Return [X, Y] of the center of cell containing provided text 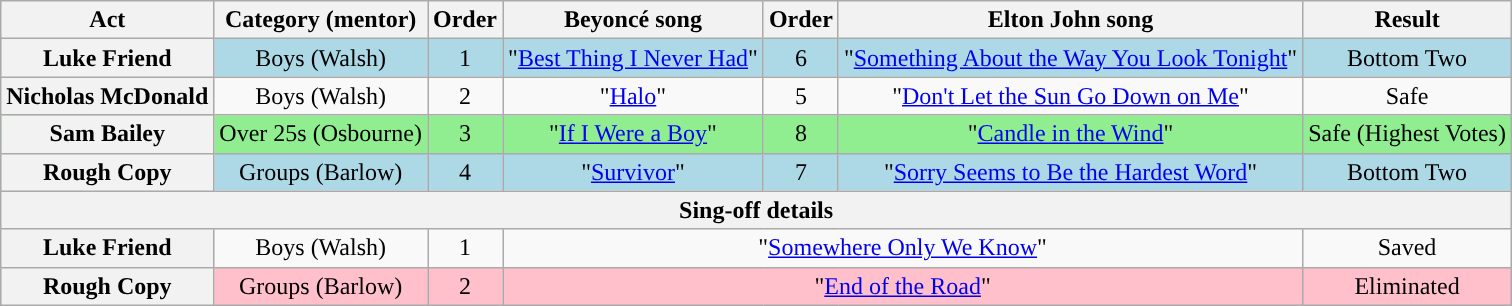
Nicholas McDonald [108, 96]
Category (mentor) [321, 20]
"Halo" [634, 96]
Beyoncé song [634, 20]
Safe [1408, 96]
7 [800, 172]
"Something About the Way You Look Tonight" [1070, 58]
"Sorry Seems to Be the Hardest Word" [1070, 172]
"Don't Let the Sun Go Down on Me" [1070, 96]
Eliminated [1408, 286]
Saved [1408, 248]
Over 25s (Osbourne) [321, 134]
6 [800, 58]
Safe (Highest Votes) [1408, 134]
"Best Thing I Never Had" [634, 58]
"If I Were a Boy" [634, 134]
3 [466, 134]
"End of the Road" [903, 286]
"Somewhere Only We Know" [903, 248]
5 [800, 96]
Sam Bailey [108, 134]
Elton John song [1070, 20]
Result [1408, 20]
8 [800, 134]
"Survivor" [634, 172]
Act [108, 20]
4 [466, 172]
Sing-off details [756, 210]
"Candle in the Wind" [1070, 134]
